From the cell containing the given text, extract its center point as [X, Y] coordinate. 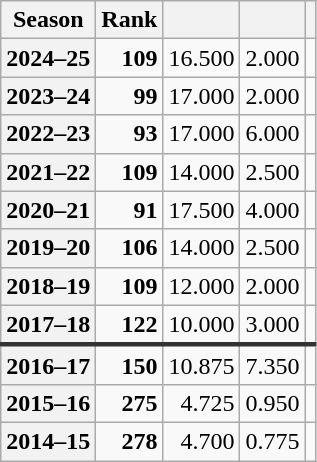
278 [130, 441]
2019–20 [48, 248]
2014–15 [48, 441]
16.500 [202, 58]
7.350 [272, 365]
2018–19 [48, 286]
91 [130, 210]
0.775 [272, 441]
106 [130, 248]
2020–21 [48, 210]
10.000 [202, 325]
150 [130, 365]
2021–22 [48, 172]
17.500 [202, 210]
2024–25 [48, 58]
93 [130, 134]
10.875 [202, 365]
4.725 [202, 403]
2016–17 [48, 365]
2022–23 [48, 134]
99 [130, 96]
4.000 [272, 210]
2023–24 [48, 96]
4.700 [202, 441]
2017–18 [48, 325]
275 [130, 403]
0.950 [272, 403]
6.000 [272, 134]
12.000 [202, 286]
3.000 [272, 325]
Rank [130, 20]
2015–16 [48, 403]
122 [130, 325]
Season [48, 20]
